Identify which cell holds the provided text, then report its (X, Y) central coordinate. 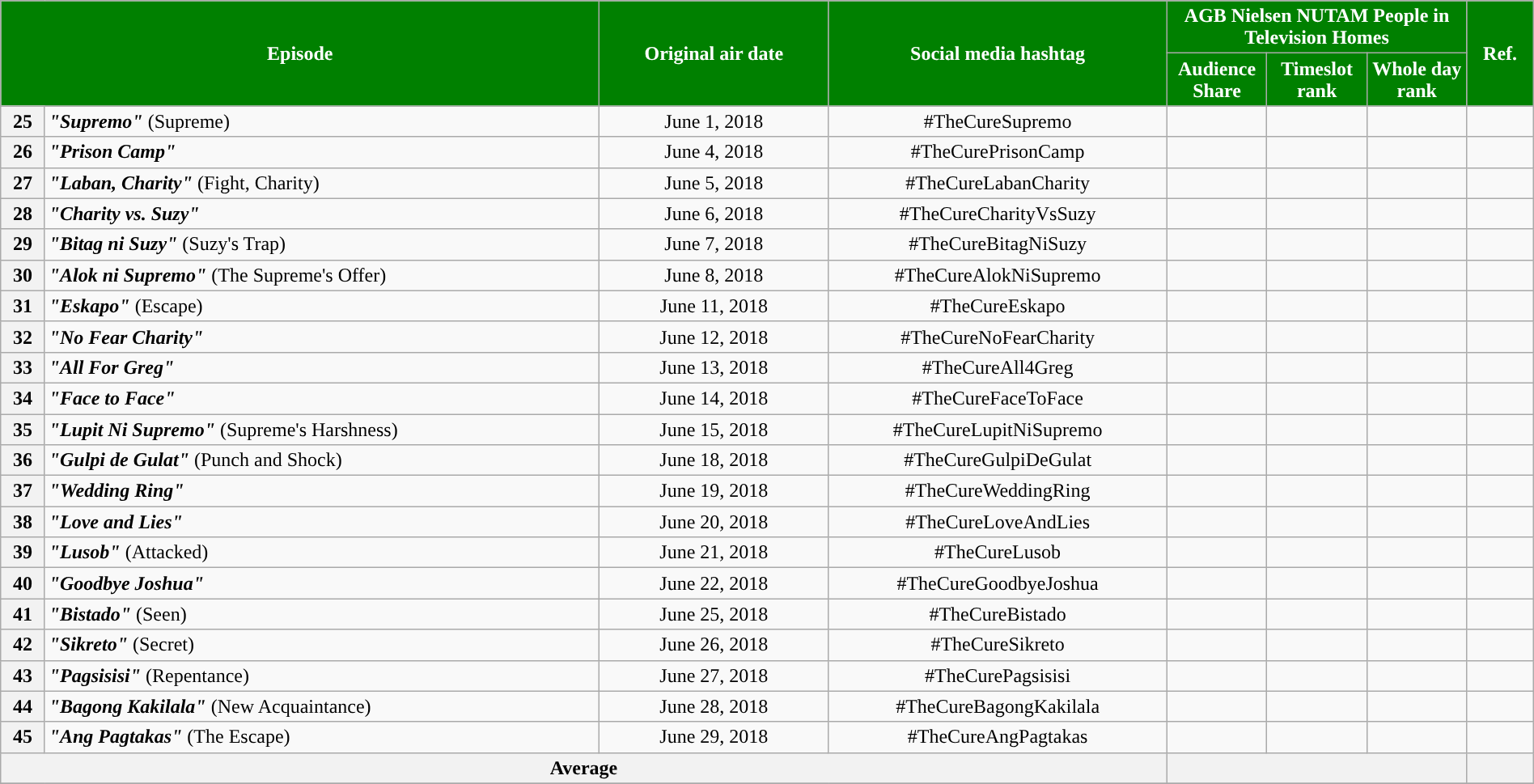
"Face to Face" (322, 398)
27 (23, 183)
June 25, 2018 (714, 614)
June 11, 2018 (714, 306)
41 (23, 614)
June 5, 2018 (714, 183)
"Supremo" (Supreme) (322, 121)
26 (23, 152)
#TheCureSupremo (998, 121)
June 28, 2018 (714, 706)
June 29, 2018 (714, 737)
"Laban, Charity" (Fight, Charity) (322, 183)
#TheCureAngPagtakas (998, 737)
"Bitag ni Suzy" (Suzy's Trap) (322, 244)
"Eskapo" (Escape) (322, 306)
June 18, 2018 (714, 460)
#TheCureFaceToFace (998, 398)
"Ang Pagtakas" (The Escape) (322, 737)
June 22, 2018 (714, 583)
Original air date (714, 53)
43 (23, 676)
36 (23, 460)
Ref. (1500, 53)
June 6, 2018 (714, 214)
#TheCureAll4Greg (998, 367)
38 (23, 522)
Timeslotrank (1317, 79)
"Lusob" (Attacked) (322, 553)
#TheCureAlokNiSupremo (998, 275)
June 13, 2018 (714, 367)
30 (23, 275)
34 (23, 398)
June 4, 2018 (714, 152)
#TheCureBagongKakilala (998, 706)
June 27, 2018 (714, 676)
June 26, 2018 (714, 645)
June 21, 2018 (714, 553)
"Love and Lies" (322, 522)
#TheCurePrisonCamp (998, 152)
#TheCureLusob (998, 553)
#TheCureLoveAndLies (998, 522)
29 (23, 244)
#TheCureLabanCharity (998, 183)
#TheCureWeddingRing (998, 491)
"Gulpi de Gulat" (Punch and Shock) (322, 460)
#TheCureBistado (998, 614)
"Goodbye Joshua" (322, 583)
"Sikreto" (Secret) (322, 645)
"Lupit Ni Supremo" (Supreme's Harshness) (322, 430)
"Charity vs. Suzy" (322, 214)
"Alok ni Supremo" (The Supreme's Offer) (322, 275)
45 (23, 737)
June 19, 2018 (714, 491)
31 (23, 306)
#TheCurePagsisisi (998, 676)
"No Fear Charity" (322, 337)
June 14, 2018 (714, 398)
35 (23, 430)
June 7, 2018 (714, 244)
"Bistado" (Seen) (322, 614)
Social media hashtag (998, 53)
#TheCureGoodbyeJoshua (998, 583)
AGB Nielsen NUTAM People in Television Homes (1317, 28)
#TheCureNoFearCharity (998, 337)
#TheCureGulpiDeGulat (998, 460)
39 (23, 553)
32 (23, 337)
Whole dayrank (1417, 79)
June 1, 2018 (714, 121)
42 (23, 645)
"Wedding Ring" (322, 491)
#TheCureSikreto (998, 645)
33 (23, 367)
"Pagsisisi" (Repentance) (322, 676)
25 (23, 121)
28 (23, 214)
"All For Greg" (322, 367)
June 8, 2018 (714, 275)
40 (23, 583)
Audience Share (1217, 79)
37 (23, 491)
#TheCureLupitNiSupremo (998, 430)
Average (584, 768)
June 12, 2018 (714, 337)
Episode (300, 53)
June 20, 2018 (714, 522)
"Bagong Kakilala" (New Acquaintance) (322, 706)
44 (23, 706)
#TheCureEskapo (998, 306)
#TheCureCharityVsSuzy (998, 214)
June 15, 2018 (714, 430)
#TheCureBitagNiSuzy (998, 244)
"Prison Camp" (322, 152)
